Locate the cell with the specified text and output its (X, Y) center coordinate. 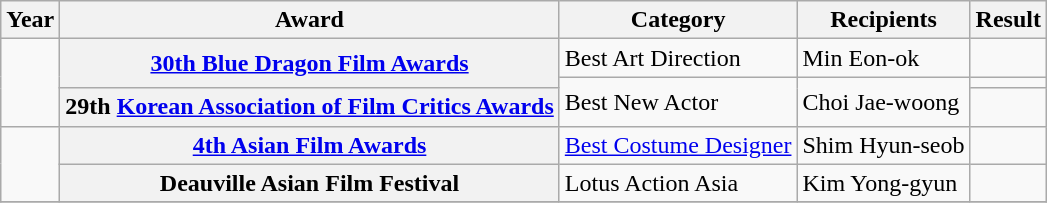
4th Asian Film Awards (310, 145)
Shim Hyun-seob (884, 145)
Year (30, 20)
Best New Actor (678, 102)
30th Blue Dragon Film Awards (310, 64)
Deauville Asian Film Festival (310, 183)
Lotus Action Asia (678, 183)
Result (1008, 20)
Category (678, 20)
Choi Jae-woong (884, 102)
Min Eon-ok (884, 58)
Best Costume Designer (678, 145)
Award (310, 20)
29th Korean Association of Film Critics Awards (310, 107)
Recipients (884, 20)
Best Art Direction (678, 58)
Kim Yong-gyun (884, 183)
